Pinpoint the cell where the given text exists, returning its (x, y) midpoint coordinate. 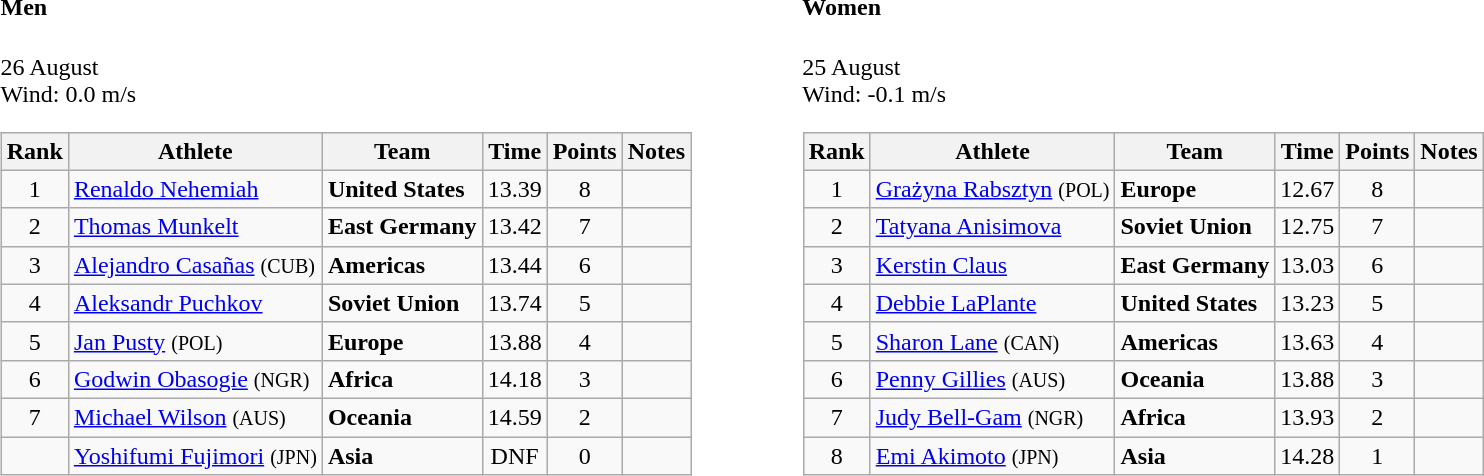
12.75 (1308, 227)
DNF (514, 456)
13.42 (514, 227)
Sharon Lane (CAN) (992, 341)
13.63 (1308, 341)
Yoshifumi Fujimori (JPN) (195, 456)
Michael Wilson (AUS) (195, 417)
Jan Pusty (POL) (195, 341)
Debbie LaPlante (992, 303)
12.67 (1308, 189)
14.28 (1308, 456)
Grażyna Rabsztyn (POL) (992, 189)
Penny Gillies (AUS) (992, 379)
Kerstin Claus (992, 265)
Alejandro Casañas (CUB) (195, 265)
Thomas Munkelt (195, 227)
13.23 (1308, 303)
14.59 (514, 417)
Aleksandr Puchkov (195, 303)
Emi Akimoto (JPN) (992, 456)
Tatyana Anisimova (992, 227)
Godwin Obasogie (NGR) (195, 379)
13.39 (514, 189)
13.74 (514, 303)
Judy Bell-Gam (NGR) (992, 417)
13.03 (1308, 265)
0 (584, 456)
14.18 (514, 379)
13.44 (514, 265)
13.93 (1308, 417)
Renaldo Nehemiah (195, 189)
